Determine the [X, Y] coordinate at the center of the cell enclosing the given text.  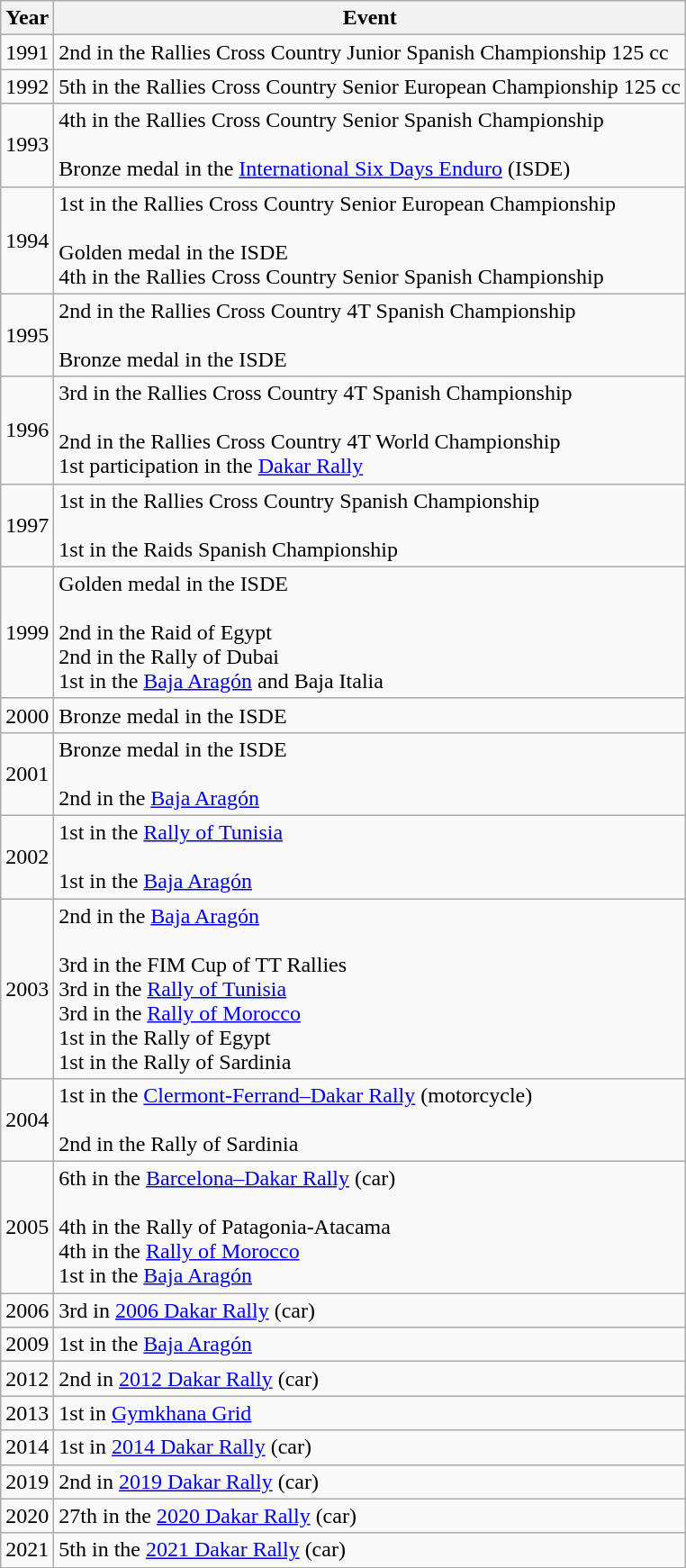
2005 [27, 1228]
Year [27, 18]
2020 [27, 1516]
1st in 2014 Dakar Rally (car) [370, 1447]
1993 [27, 145]
1995 [27, 335]
1994 [27, 240]
27th in the 2020 Dakar Rally (car) [370, 1516]
2001 [27, 774]
4th in the Rallies Cross Country Senior Spanish ChampionshipBronze medal in the International Six Days Enduro (ISDE) [370, 145]
2014 [27, 1447]
3rd in 2006 Dakar Rally (car) [370, 1310]
2nd in 2019 Dakar Rally (car) [370, 1482]
3rd in the Rallies Cross Country 4T Spanish Championship2nd in the Rallies Cross Country 4T World Championship 1st participation in the Dakar Rally [370, 431]
1999 [27, 632]
5th in the Rallies Cross Country Senior European Championship 125 cc [370, 86]
1st in the Rallies Cross Country Spanish Championship1st in the Raids Spanish Championship [370, 525]
2nd in the Rallies Cross Country 4T Spanish ChampionshipBronze medal in the ISDE [370, 335]
Golden medal in the ISDE2nd in the Raid of Egypt 2nd in the Rally of Dubai 1st in the Baja Aragón and Baja Italia [370, 632]
1996 [27, 431]
2002 [27, 857]
1st in the Rallies Cross Country Senior European ChampionshipGolden medal in the ISDE 4th in the Rallies Cross Country Senior Spanish Championship [370, 240]
1992 [27, 86]
Bronze medal in the ISDE2nd in the Baja Aragón [370, 774]
1997 [27, 525]
2000 [27, 715]
2006 [27, 1310]
1st in the Rally of Tunisia1st in the Baja Aragón [370, 857]
1st in Gymkhana Grid [370, 1413]
2nd in 2012 Dakar Rally (car) [370, 1379]
2009 [27, 1345]
1st in the Baja Aragón [370, 1345]
1991 [27, 52]
2019 [27, 1482]
1st in the Clermont-Ferrand–Dakar Rally (motorcycle)2nd in the Rally of Sardinia [370, 1120]
2003 [27, 989]
Bronze medal in the ISDE [370, 715]
5th in the 2021 Dakar Rally (car) [370, 1550]
2021 [27, 1550]
6th in the Barcelona–Dakar Rally (car)4th in the Rally of Patagonia-Atacama 4th in the Rally of Morocco 1st in the Baja Aragón [370, 1228]
2012 [27, 1379]
2nd in the Rallies Cross Country Junior Spanish Championship 125 cc [370, 52]
2013 [27, 1413]
Event [370, 18]
2004 [27, 1120]
